Scan for the cell matching the given text and deliver its (X, Y) coordinate at center. 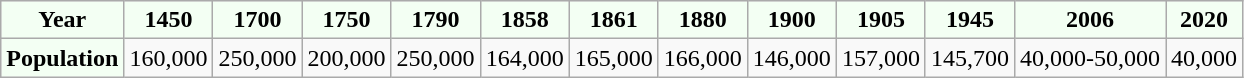
1880 (702, 20)
Population (62, 58)
1900 (792, 20)
Year (62, 20)
1700 (258, 20)
1750 (346, 20)
166,000 (702, 58)
1945 (970, 20)
2020 (1204, 20)
40,000 (1204, 58)
1450 (168, 20)
2006 (1090, 20)
200,000 (346, 58)
146,000 (792, 58)
1905 (880, 20)
1858 (524, 20)
164,000 (524, 58)
160,000 (168, 58)
1861 (614, 20)
145,700 (970, 58)
165,000 (614, 58)
1790 (436, 20)
40,000-50,000 (1090, 58)
157,000 (880, 58)
